Detect which cell encompasses the target text, then output its (x, y) center coordinate. 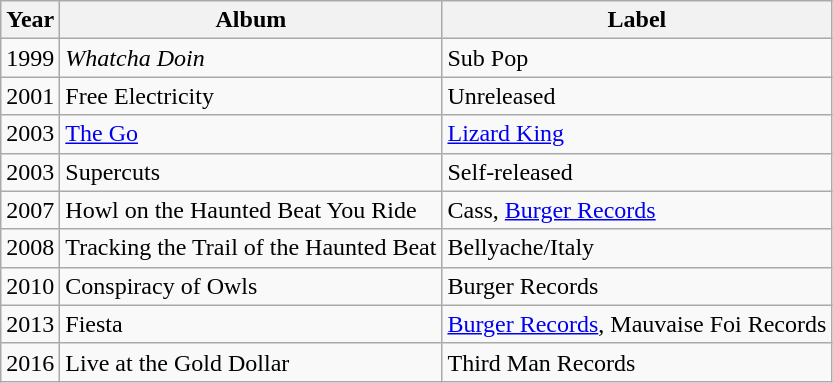
Label (637, 20)
Free Electricity (251, 96)
Tracking the Trail of the Haunted Beat (251, 248)
1999 (30, 58)
Whatcha Doin (251, 58)
Third Man Records (637, 362)
Album (251, 20)
Live at the Gold Dollar (251, 362)
Howl on the Haunted Beat You Ride (251, 210)
2010 (30, 286)
Self-released (637, 172)
Lizard King (637, 134)
2013 (30, 324)
2016 (30, 362)
Cass, Burger Records (637, 210)
2007 (30, 210)
Conspiracy of Owls (251, 286)
Year (30, 20)
Sub Pop (637, 58)
Burger Records, Mauvaise Foi Records (637, 324)
2008 (30, 248)
The Go (251, 134)
Fiesta (251, 324)
Bellyache/Italy (637, 248)
2001 (30, 96)
Burger Records (637, 286)
Unreleased (637, 96)
Supercuts (251, 172)
